Capture the cell that displays the provided text and extract its [X, Y] central coordinate. 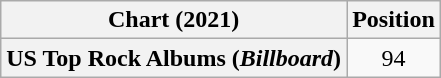
Chart (2021) [174, 20]
Position [394, 20]
US Top Rock Albums (Billboard) [174, 58]
94 [394, 58]
